Identify which cell holds the provided text, then report its [X, Y] central coordinate. 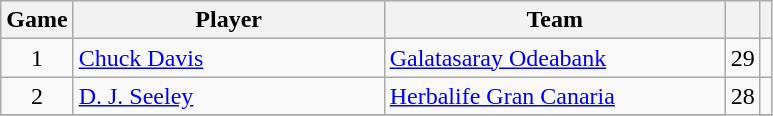
Galatasaray Odeabank [554, 58]
29 [742, 58]
D. J. Seeley [228, 96]
Team [554, 20]
Game [37, 20]
2 [37, 96]
28 [742, 96]
Herbalife Gran Canaria [554, 96]
Chuck Davis [228, 58]
1 [37, 58]
Player [228, 20]
